Search for the cell housing the specified text and yield its (x, y) center coordinate. 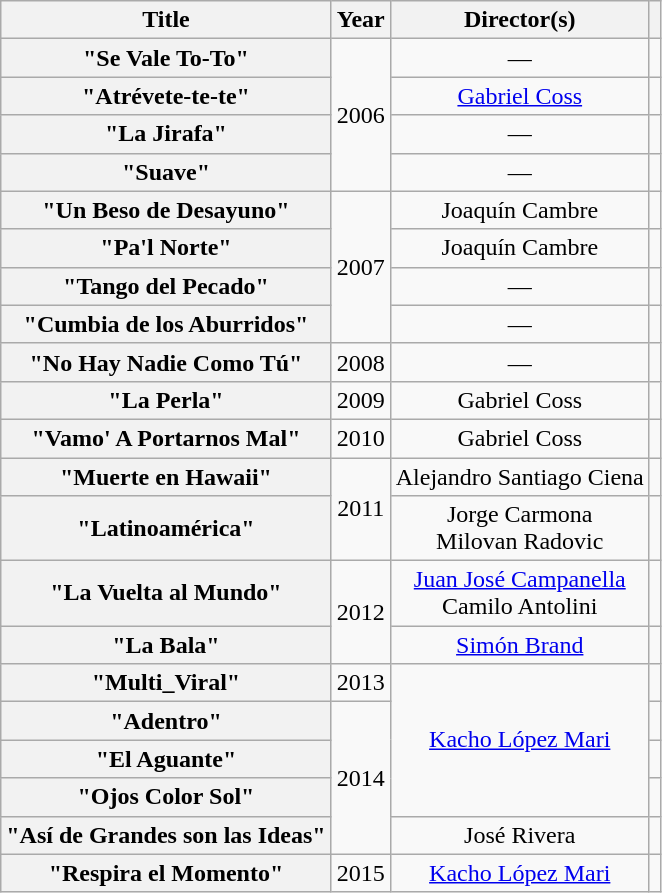
2014 (360, 778)
"Latinoamérica" (166, 528)
Jorge CarmonaMilovan Radovic (520, 528)
2007 (360, 267)
"Atrévete-te-te" (166, 96)
2013 (360, 683)
"Suave" (166, 172)
"El Aguante" (166, 759)
"Así de Grandes son las Ideas" (166, 835)
2011 (360, 510)
2012 (360, 612)
"Adentro" (166, 721)
"La Bala" (166, 645)
"Pa'l Norte" (166, 248)
Title (166, 20)
"Respira el Momento" (166, 873)
"La Jirafa" (166, 134)
Juan José CampanellaCamilo Antolini (520, 594)
"Cumbia de los Aburridos" (166, 324)
2009 (360, 400)
"Muerte en Hawaii" (166, 477)
2015 (360, 873)
Alejandro Santiago Ciena (520, 477)
Director(s) (520, 20)
"Tango del Pecado" (166, 286)
"Se Vale To-To" (166, 58)
"Un Beso de Desayuno" (166, 210)
"Multi_Viral" (166, 683)
2008 (360, 362)
"Vamo' A Portarnos Mal" (166, 438)
José Rivera (520, 835)
"No Hay Nadie Como Tú" (166, 362)
"La Perla" (166, 400)
2010 (360, 438)
"La Vuelta al Mundo" (166, 594)
Year (360, 20)
Simón Brand (520, 645)
"Ojos Color Sol" (166, 797)
2006 (360, 115)
